Search for the cell housing the specified text and yield its (x, y) center coordinate. 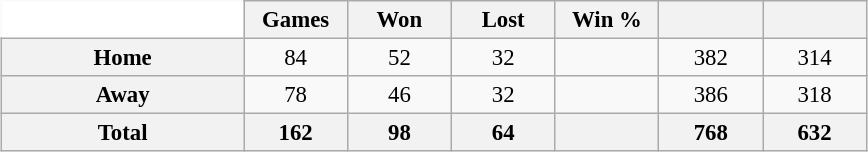
382 (711, 57)
Home (123, 57)
632 (815, 133)
Away (123, 95)
386 (711, 95)
Win % (607, 20)
64 (503, 133)
Won (399, 20)
52 (399, 57)
Lost (503, 20)
Games (296, 20)
Total (123, 133)
46 (399, 95)
162 (296, 133)
314 (815, 57)
84 (296, 57)
318 (815, 95)
98 (399, 133)
78 (296, 95)
768 (711, 133)
